For the text-containing cell, return its midpoint in (X, Y) coordinate format. 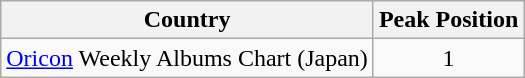
1 (448, 58)
Peak Position (448, 20)
Country (188, 20)
Oricon Weekly Albums Chart (Japan) (188, 58)
